Determine the (x, y) coordinate at the center of the cell enclosing the given text.  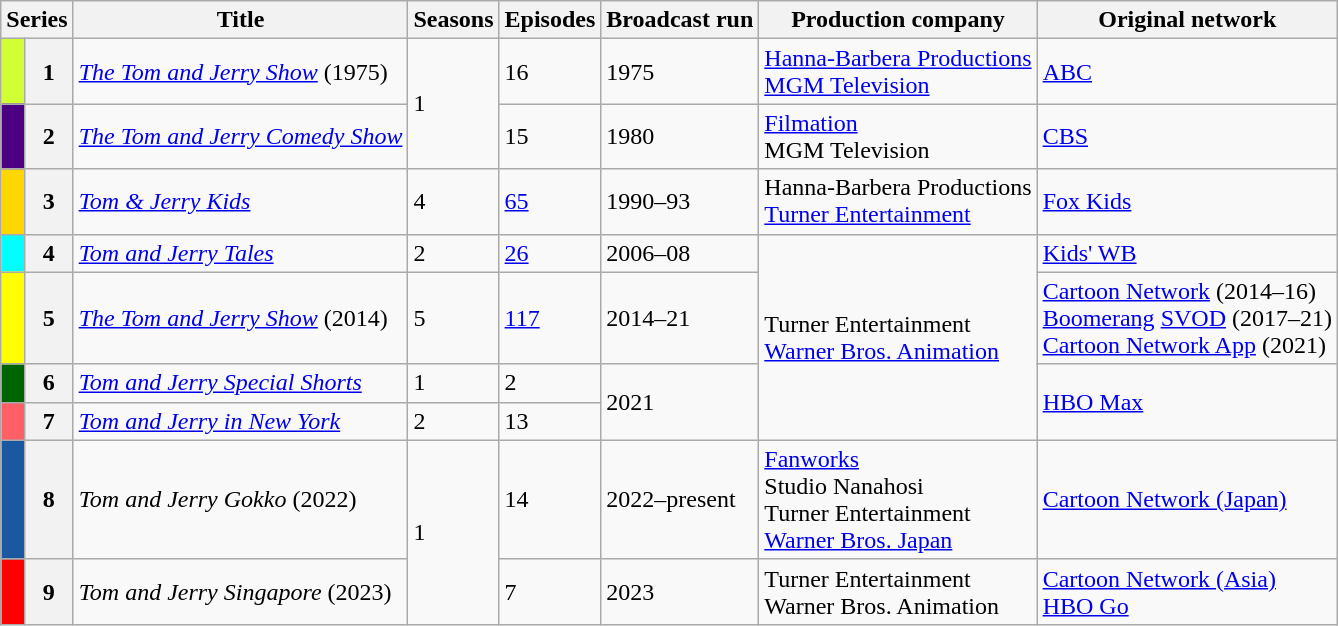
117 (550, 318)
2022–present (680, 500)
Tom and Jerry in New York (240, 421)
1975 (680, 72)
ABC (1187, 72)
Tom and Jerry Gokko (2022) (240, 500)
Cartoon Network (Japan) (1187, 500)
Hanna-Barbera ProductionsTurner Entertainment (898, 202)
3 (48, 202)
1980 (680, 136)
Production company (898, 20)
The Tom and Jerry Comedy Show (240, 136)
14 (550, 500)
2023 (680, 592)
9 (48, 592)
15 (550, 136)
2014–21 (680, 318)
26 (550, 253)
Tom & Jerry Kids (240, 202)
Tom and Jerry Tales (240, 253)
Broadcast run (680, 20)
The Tom and Jerry Show (1975) (240, 72)
FilmationMGM Television (898, 136)
Tom and Jerry Special Shorts (240, 383)
Title (240, 20)
6 (48, 383)
Fox Kids (1187, 202)
1990–93 (680, 202)
8 (48, 500)
2021 (680, 402)
Hanna-Barbera ProductionsMGM Television (898, 72)
Cartoon Network (2014–16)Boomerang SVOD (2017–21)Cartoon Network App (2021) (1187, 318)
CBS (1187, 136)
Series (37, 20)
13 (550, 421)
16 (550, 72)
Cartoon Network (Asia)HBO Go (1187, 592)
FanworksStudio NanahosiTurner EntertainmentWarner Bros. Japan (898, 500)
Kids' WB (1187, 253)
HBO Max (1187, 402)
Original network (1187, 20)
2006–08 (680, 253)
Seasons (454, 20)
65 (550, 202)
The Tom and Jerry Show (2014) (240, 318)
Episodes (550, 20)
Tom and Jerry Singapore (2023) (240, 592)
